Detect which cell encompasses the target text, then output its [x, y] center coordinate. 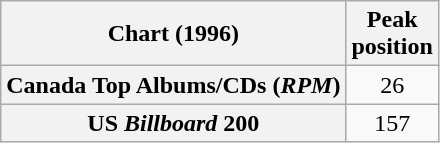
US Billboard 200 [174, 123]
Peakposition [392, 34]
157 [392, 123]
Canada Top Albums/CDs (RPM) [174, 85]
Chart (1996) [174, 34]
26 [392, 85]
